Find where the given text appears and provide that cell's center as (X, Y) coordinate. 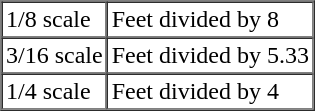
Feet divided by 4 (210, 92)
Feet divided by 5.33 (210, 56)
Feet divided by 8 (210, 20)
1/4 scale (55, 92)
3/16 scale (55, 56)
1/8 scale (55, 20)
